Locate the cell with the specified text and output its (X, Y) center coordinate. 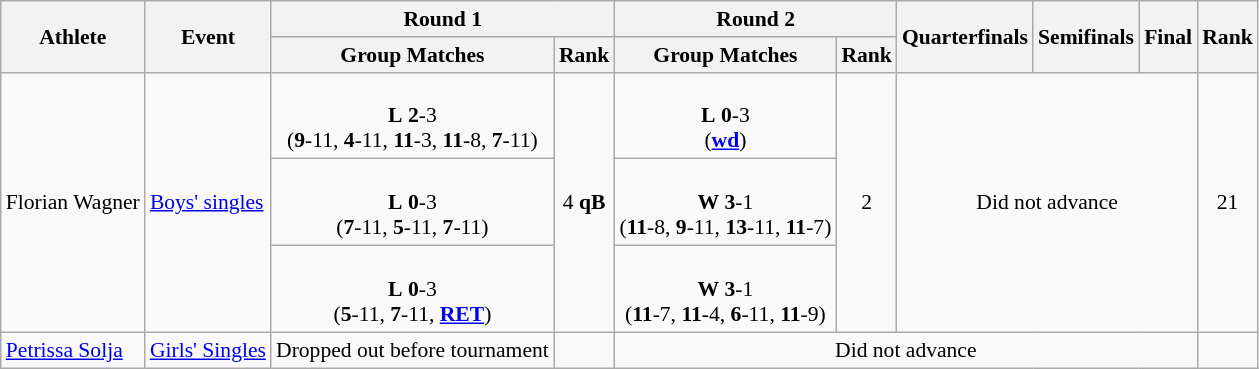
2 (866, 202)
Florian Wagner (73, 202)
W 3-1 (11-8, 9-11, 13-11, 11-7) (725, 202)
Final (1168, 36)
4 qB (584, 202)
Semifinals (1086, 36)
Girls' Singles (208, 350)
L 0-3 (wd) (725, 116)
L 0-3 (5-11, 7-11, RET) (412, 290)
Athlete (73, 36)
Round 1 (442, 19)
21 (1228, 202)
Petrissa Solja (73, 350)
Round 2 (756, 19)
L 2-3 (9-11, 4-11, 11-3, 11-8, 7-11) (412, 116)
Dropped out before tournament (412, 350)
Boys' singles (208, 202)
W 3-1 (11-7, 11-4, 6-11, 11-9) (725, 290)
Quarterfinals (965, 36)
L 0-3 (7-11, 5-11, 7-11) (412, 202)
Event (208, 36)
